For the text-containing cell, return its midpoint in [X, Y] coordinate format. 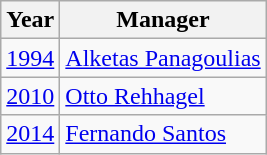
Year [30, 20]
Alketas Panagoulias [163, 58]
1994 [30, 58]
Otto Rehhagel [163, 96]
Fernando Santos [163, 134]
2010 [30, 96]
Manager [163, 20]
2014 [30, 134]
